Output the (x, y) coordinate of the center of the cell containing the given text.  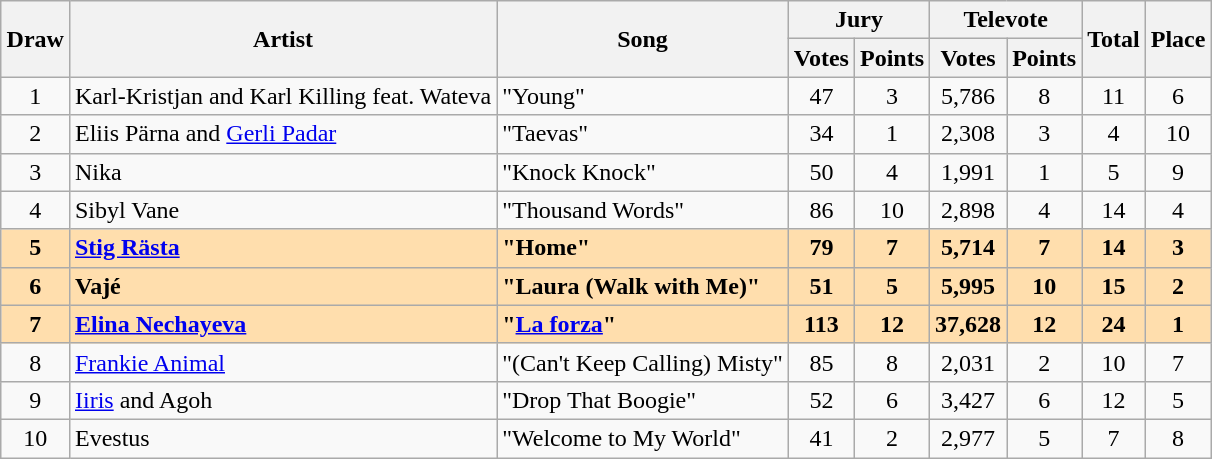
Total (1114, 39)
Karl-Kristjan and Karl Killing feat. Wateva (282, 96)
"La forza" (643, 324)
50 (821, 172)
37,628 (968, 324)
2,308 (968, 134)
1,991 (968, 172)
11 (1114, 96)
15 (1114, 286)
Nika (282, 172)
51 (821, 286)
3,427 (968, 400)
Vajé (282, 286)
47 (821, 96)
2,031 (968, 362)
79 (821, 248)
Draw (35, 39)
"Thousand Words" (643, 210)
"Drop That Boogie" (643, 400)
"(Can't Keep Calling) Misty" (643, 362)
"Laura (Walk with Me)" (643, 286)
2,977 (968, 438)
85 (821, 362)
5,714 (968, 248)
Televote (1006, 20)
Iiris and Agoh (282, 400)
41 (821, 438)
52 (821, 400)
Frankie Animal (282, 362)
Artist (282, 39)
24 (1114, 324)
Eliis Pärna and Gerli Padar (282, 134)
Stig Rästa (282, 248)
Elina Nechayeva (282, 324)
Place (1178, 39)
"Taevas" (643, 134)
86 (821, 210)
"Young" (643, 96)
"Knock Knock" (643, 172)
Sibyl Vane (282, 210)
"Welcome to My World" (643, 438)
Jury (858, 20)
113 (821, 324)
"Home" (643, 248)
Song (643, 39)
Evestus (282, 438)
5,786 (968, 96)
34 (821, 134)
2,898 (968, 210)
5,995 (968, 286)
